From the cell containing the given text, extract its center point as (x, y) coordinate. 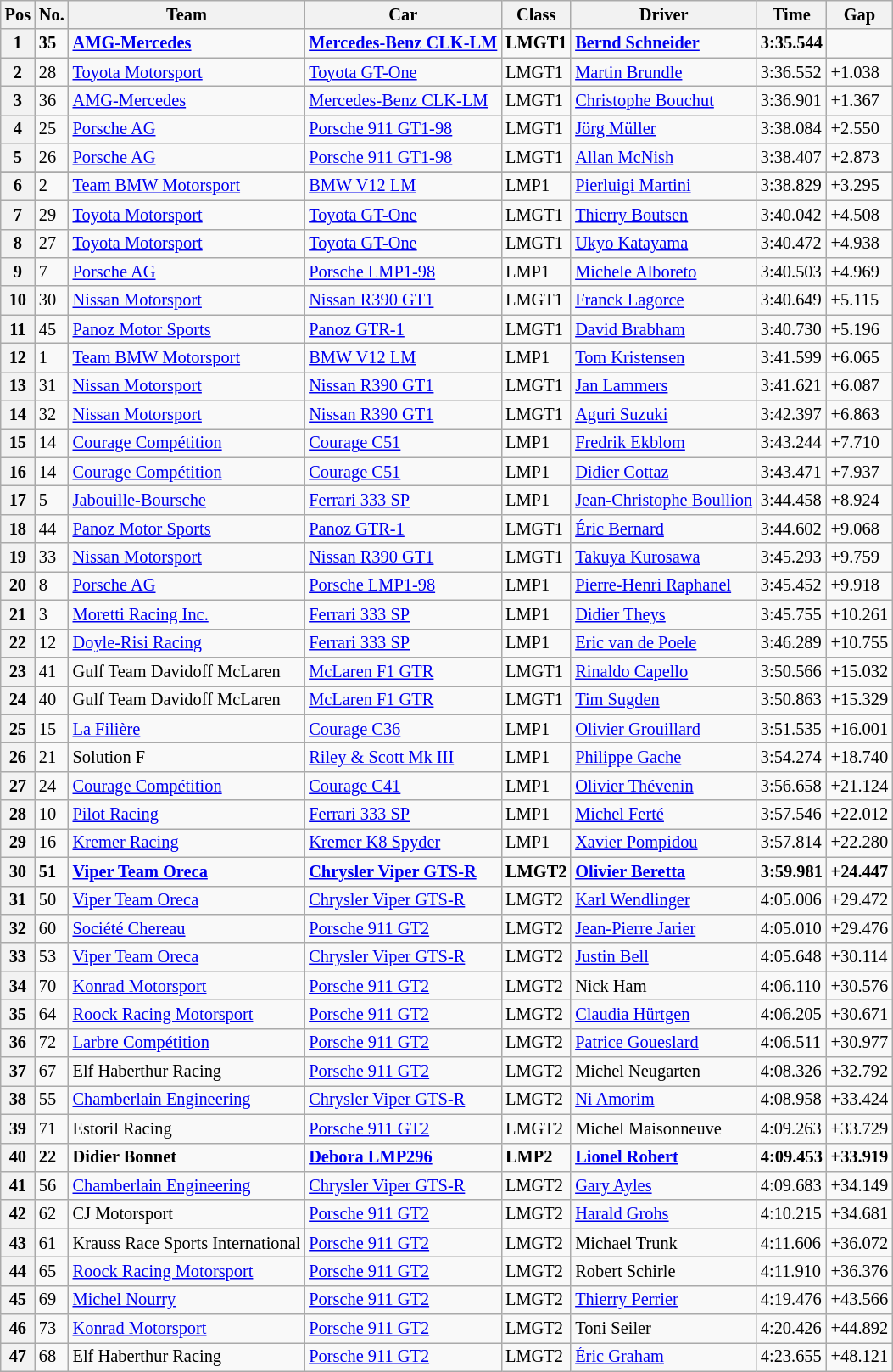
+5.196 (860, 329)
+33.919 (860, 1157)
+22.012 (860, 815)
Pos (18, 14)
3:51.535 (792, 729)
64 (52, 1014)
3:35.544 (792, 43)
Driver (663, 14)
3:40.503 (792, 272)
39 (18, 1128)
Thierry Perrier (663, 1300)
4:08.326 (792, 1072)
Éric Graham (663, 1357)
Rinaldo Capello (663, 671)
Jan Lammers (663, 386)
4:05.010 (792, 928)
Christophe Bouchut (663, 100)
Xavier Pompidou (663, 843)
+16.001 (860, 729)
68 (52, 1357)
Courage C41 (403, 786)
Allan McNish (663, 158)
4:08.958 (792, 1100)
Justin Bell (663, 957)
Larbre Compétition (187, 1043)
Jörg Müller (663, 129)
Franck Lagorce (663, 300)
38 (18, 1100)
Class (536, 14)
Martin Brundle (663, 72)
Michele Alboreto (663, 272)
+36.376 (860, 1271)
CJ Motorsport (187, 1214)
4:09.453 (792, 1157)
Jean-Christophe Boullion (663, 500)
+34.149 (860, 1185)
9 (18, 272)
Pierre-Henri Raphanel (663, 585)
Société Chereau (187, 928)
3:45.452 (792, 585)
+29.472 (860, 900)
3:38.829 (792, 186)
4:06.205 (792, 1014)
+43.566 (860, 1300)
+22.280 (860, 843)
43 (18, 1243)
18 (18, 529)
11 (18, 329)
+10.261 (860, 614)
4:23.655 (792, 1357)
4:19.476 (792, 1300)
4:06.511 (792, 1043)
19 (18, 557)
3:50.863 (792, 700)
Krauss Race Sports International (187, 1243)
+4.508 (860, 215)
46 (18, 1329)
David Brabham (663, 329)
3:36.901 (792, 100)
+1.038 (860, 72)
Tom Kristensen (663, 357)
+10.755 (860, 643)
3:44.458 (792, 500)
60 (52, 928)
+9.068 (860, 529)
+2.873 (860, 158)
+32.792 (860, 1072)
+30.671 (860, 1014)
Moretti Racing Inc. (187, 614)
71 (52, 1128)
61 (52, 1243)
3:36.552 (792, 72)
50 (52, 900)
+4.969 (860, 272)
+36.072 (860, 1243)
47 (18, 1357)
Team (187, 14)
4:09.263 (792, 1128)
37 (18, 1072)
+9.918 (860, 585)
4:20.426 (792, 1329)
34 (18, 986)
Gap (860, 14)
3:50.566 (792, 671)
Time (792, 14)
55 (52, 1100)
3:45.755 (792, 614)
Pilot Racing (187, 815)
Ni Amorim (663, 1100)
Gary Ayles (663, 1185)
Courage C36 (403, 729)
51 (52, 871)
4:05.006 (792, 900)
Doyle-Risi Racing (187, 643)
3:43.471 (792, 472)
13 (18, 386)
Jean-Pierre Jarier (663, 928)
Michel Maisonneuve (663, 1128)
4:09.683 (792, 1185)
4:05.648 (792, 957)
+6.065 (860, 357)
Riley & Scott Mk III (403, 757)
23 (18, 671)
3:45.293 (792, 557)
+2.550 (860, 129)
Patrice Goueslard (663, 1043)
Car (403, 14)
+21.124 (860, 786)
Karl Wendlinger (663, 900)
3:59.981 (792, 871)
La Filière (187, 729)
+30.977 (860, 1043)
3:40.472 (792, 244)
Fredrik Ekblom (663, 443)
+7.710 (860, 443)
3:40.042 (792, 215)
LMP2 (536, 1157)
+7.937 (860, 472)
3:46.289 (792, 643)
20 (18, 585)
65 (52, 1271)
56 (52, 1185)
+15.329 (860, 700)
+15.032 (860, 671)
Didier Theys (663, 614)
4:06.110 (792, 986)
+48.121 (860, 1357)
3:38.084 (792, 129)
+30.114 (860, 957)
3:56.658 (792, 786)
4:11.606 (792, 1243)
4 (18, 129)
Estoril Racing (187, 1128)
69 (52, 1300)
Pierluigi Martini (663, 186)
67 (52, 1072)
No. (52, 14)
Didier Bonnet (187, 1157)
Michel Nourry (187, 1300)
Michel Neugarten (663, 1072)
Philippe Gache (663, 757)
+4.938 (860, 244)
+1.367 (860, 100)
3:44.602 (792, 529)
Kremer Racing (187, 843)
+33.729 (860, 1128)
3:38.407 (792, 158)
+8.924 (860, 500)
+5.115 (860, 300)
Robert Schirle (663, 1271)
+30.576 (860, 986)
+24.447 (860, 871)
+18.740 (860, 757)
Michel Ferté (663, 815)
+3.295 (860, 186)
3:41.621 (792, 386)
17 (18, 500)
+6.863 (860, 415)
Olivier Grouillard (663, 729)
42 (18, 1214)
Aguri Suzuki (663, 415)
3:57.814 (792, 843)
+34.681 (860, 1214)
Jabouille-Boursche (187, 500)
Tim Sugden (663, 700)
3:41.599 (792, 357)
Harald Grohs (663, 1214)
Thierry Boutsen (663, 215)
Bernd Schneider (663, 43)
Solution F (187, 757)
Éric Bernard (663, 529)
3:43.244 (792, 443)
3:40.649 (792, 300)
+6.087 (860, 386)
Lionel Robert (663, 1157)
+29.476 (860, 928)
Claudia Hürtgen (663, 1014)
Eric van de Poele (663, 643)
6 (18, 186)
53 (52, 957)
Toni Seiler (663, 1329)
Michael Trunk (663, 1243)
3:40.730 (792, 329)
+44.892 (860, 1329)
62 (52, 1214)
Kremer K8 Spyder (403, 843)
Ukyo Katayama (663, 244)
4:10.215 (792, 1214)
+9.759 (860, 557)
Takuya Kurosawa (663, 557)
70 (52, 986)
3:42.397 (792, 415)
4:11.910 (792, 1271)
Debora LMP296 (403, 1157)
+33.424 (860, 1100)
Olivier Beretta (663, 871)
3:57.546 (792, 815)
Olivier Thévenin (663, 786)
Nick Ham (663, 986)
3:54.274 (792, 757)
72 (52, 1043)
Didier Cottaz (663, 472)
73 (52, 1329)
